Return the [x, y] coordinate for the center point of the cell that contains the specified text.  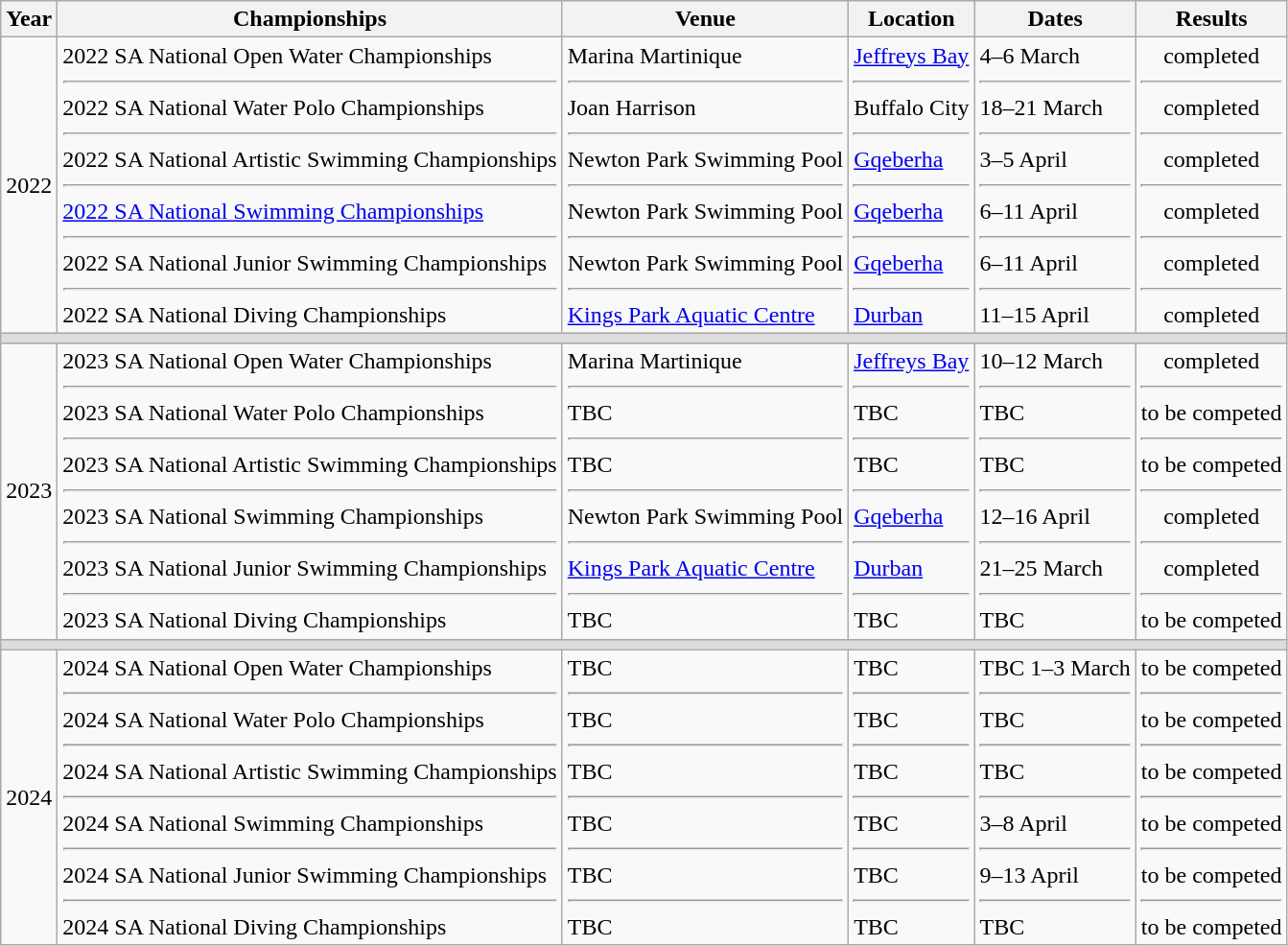
to be competed to be competed to be competed to be competed to be competed to be competed [1211, 797]
10–12 March TBC TBC 12–16 April 21–25 March TBC [1055, 491]
Results [1211, 19]
4–6 March 18–21 March 3–5 April 6–11 April 6–11 April 11–15 April [1055, 185]
2022 [29, 185]
Marina Martinique Joan Harrison Newton Park Swimming Pool Newton Park Swimming Pool Newton Park Swimming Pool Kings Park Aquatic Centre [705, 185]
Jeffreys Bay Buffalo City Gqeberha Gqeberha Gqeberha Durban [911, 185]
Year [29, 19]
2024 [29, 797]
completed to be competed to be competed completed completed to be competed [1211, 491]
Location [911, 19]
2023 [29, 491]
Championships [310, 19]
Venue [705, 19]
Jeffreys Bay TBC TBC Gqeberha Durban TBC [911, 491]
TBC 1–3 March TBC TBC 3–8 April 9–13 April TBC [1055, 797]
completed completed completed completed completed completed [1211, 185]
Marina Martinique TBC TBC Newton Park Swimming Pool Kings Park Aquatic Centre TBC [705, 491]
Dates [1055, 19]
